Output the (x, y) coordinate of the center of the cell containing the given text.  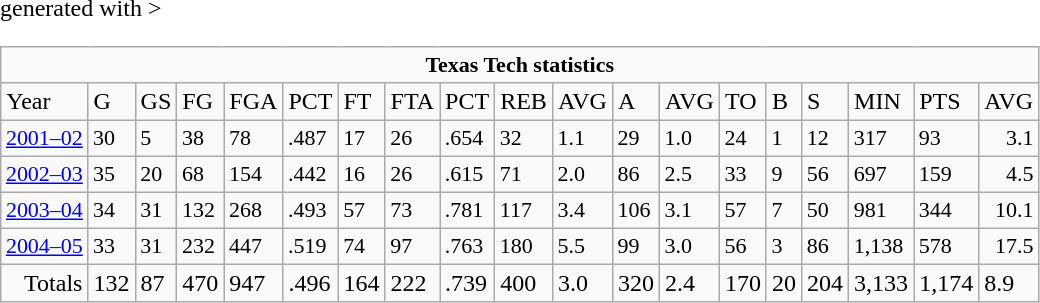
34 (112, 210)
5.5 (582, 246)
697 (882, 174)
.781 (468, 210)
30 (112, 139)
87 (156, 283)
3,133 (882, 283)
7 (784, 210)
981 (882, 210)
.763 (468, 246)
MIN (882, 102)
93 (946, 139)
3.4 (582, 210)
.442 (310, 174)
2004–05 (44, 246)
222 (412, 283)
947 (254, 283)
68 (200, 174)
1,174 (946, 283)
2.0 (582, 174)
FGA (254, 102)
106 (636, 210)
16 (362, 174)
2.5 (689, 174)
Year (44, 102)
A (636, 102)
204 (826, 283)
4.5 (1009, 174)
50 (826, 210)
164 (362, 283)
TO (742, 102)
Texas Tech statistics (520, 65)
3 (784, 246)
.487 (310, 139)
97 (412, 246)
.519 (310, 246)
.496 (310, 283)
9 (784, 174)
35 (112, 174)
1 (784, 139)
268 (254, 210)
29 (636, 139)
320 (636, 283)
S (826, 102)
99 (636, 246)
470 (200, 283)
.654 (468, 139)
73 (412, 210)
154 (254, 174)
170 (742, 283)
24 (742, 139)
74 (362, 246)
5 (156, 139)
2002–03 (44, 174)
17.5 (1009, 246)
32 (524, 139)
B (784, 102)
117 (524, 210)
FT (362, 102)
REB (524, 102)
344 (946, 210)
PTS (946, 102)
180 (524, 246)
10.1 (1009, 210)
232 (200, 246)
Totals (44, 283)
FTA (412, 102)
2.4 (689, 283)
FG (200, 102)
78 (254, 139)
38 (200, 139)
400 (524, 283)
GS (156, 102)
1.1 (582, 139)
.615 (468, 174)
17 (362, 139)
G (112, 102)
2001–02 (44, 139)
317 (882, 139)
1,138 (882, 246)
12 (826, 139)
159 (946, 174)
1.0 (689, 139)
578 (946, 246)
8.9 (1009, 283)
447 (254, 246)
.493 (310, 210)
71 (524, 174)
2003–04 (44, 210)
.739 (468, 283)
